Detect which cell encompasses the target text, then output its (X, Y) center coordinate. 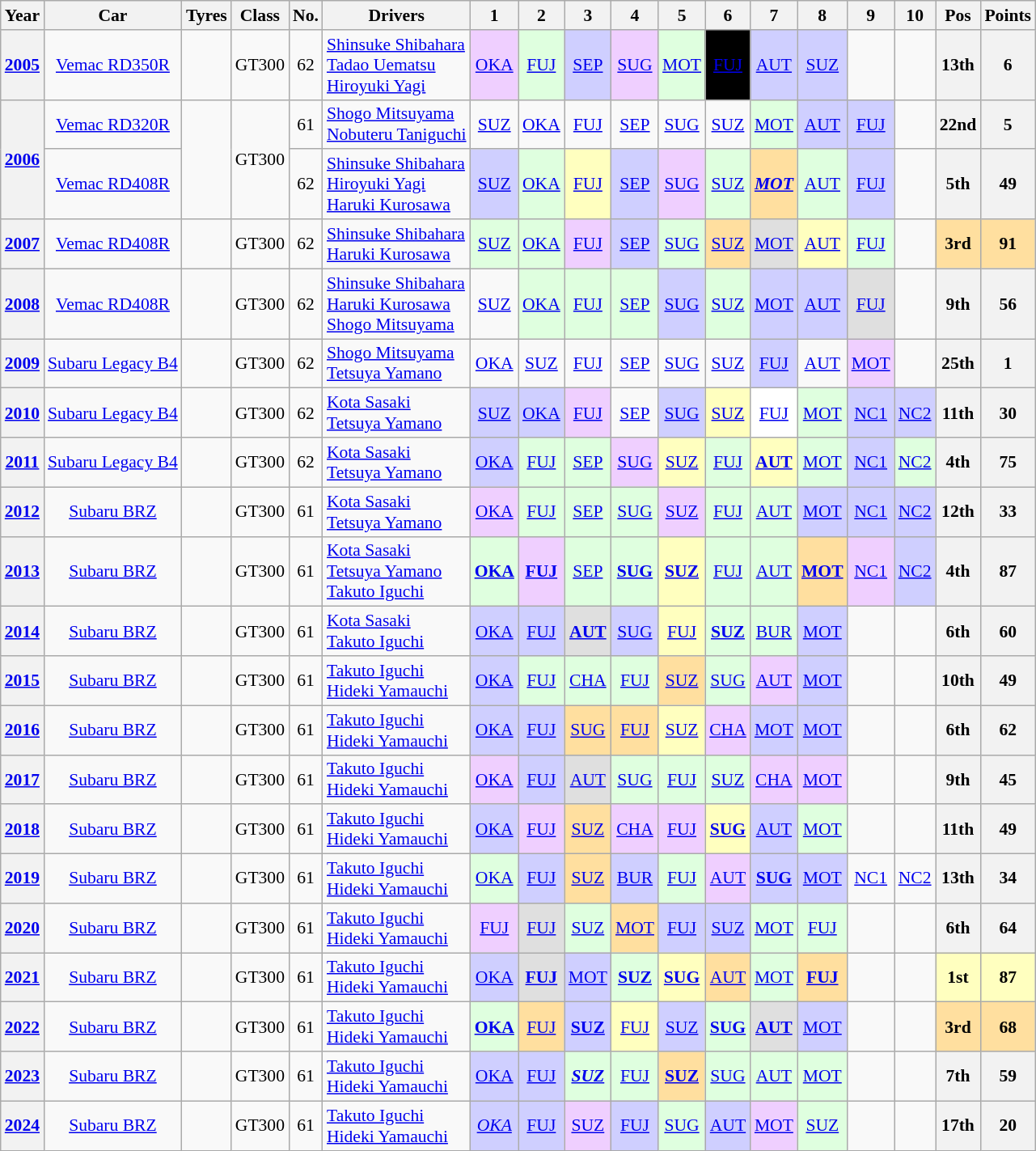
Points (1008, 15)
Shinsuke Shibahara Tadao Uematsu Hiroyuki Yagi (396, 65)
Kota Sasaki Takuto Iguchi (396, 631)
2015 (23, 681)
2009 (23, 364)
Shinsuke Shibahara Hiroyuki Yagi Haruki Kurosawa (396, 184)
8 (822, 15)
10 (915, 15)
2019 (23, 878)
2005 (23, 65)
2023 (23, 1076)
12th (958, 511)
33 (1008, 511)
7 (774, 15)
2022 (23, 1027)
2017 (23, 780)
Kota Sasaki Tetsuya Yamano Takuto Iguchi (396, 571)
No. (306, 15)
22nd (958, 125)
1st (958, 977)
2013 (23, 571)
Vemac RD320R (113, 125)
2011 (23, 463)
Shogo Mitsuyama Tetsuya Yamano (396, 364)
2021 (23, 977)
2007 (23, 244)
64 (1008, 929)
56 (1008, 304)
91 (1008, 244)
17th (958, 1126)
20 (1008, 1126)
Pos (958, 15)
30 (1008, 413)
Shinsuke Shibahara Haruki Kurosawa (396, 244)
2014 (23, 631)
7th (958, 1076)
59 (1008, 1076)
2018 (23, 830)
3 (588, 15)
2020 (23, 929)
34 (1008, 878)
Drivers (396, 15)
Year (23, 15)
Shogo Mitsuyama Nobuteru Taniguchi (396, 125)
2010 (23, 413)
45 (1008, 780)
60 (1008, 631)
2024 (23, 1126)
Shinsuke Shibahara Haruki Kurosawa Shogo Mitsuyama (396, 304)
25th (958, 364)
Vemac RD350R (113, 65)
68 (1008, 1027)
Tyres (207, 15)
75 (1008, 463)
2008 (23, 304)
10th (958, 681)
Car (113, 15)
5th (958, 184)
4 (635, 15)
2 (542, 15)
9 (871, 15)
2012 (23, 511)
Class (260, 15)
2016 (23, 730)
2006 (23, 159)
